Find where the given text appears and provide that cell's center as (X, Y) coordinate. 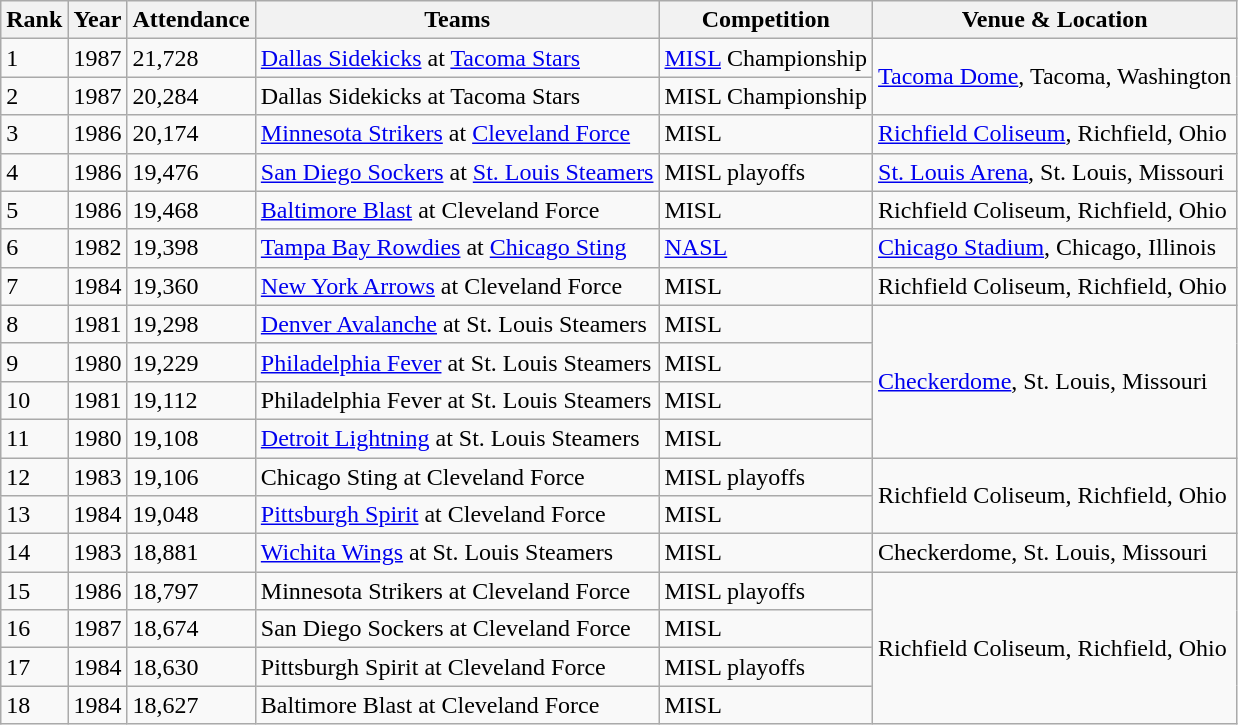
6 (34, 248)
11 (34, 438)
Competition (766, 20)
13 (34, 515)
15 (34, 591)
19,476 (191, 172)
5 (34, 210)
NASL (766, 248)
18,881 (191, 553)
1982 (98, 248)
12 (34, 477)
Denver Avalanche at St. Louis Steamers (457, 324)
21,728 (191, 58)
19,398 (191, 248)
Chicago Sting at Cleveland Force (457, 477)
7 (34, 286)
18,674 (191, 629)
Wichita Wings at St. Louis Steamers (457, 553)
19,106 (191, 477)
14 (34, 553)
19,048 (191, 515)
19,360 (191, 286)
Rank (34, 20)
Tampa Bay Rowdies at Chicago Sting (457, 248)
St. Louis Arena, St. Louis, Missouri (1055, 172)
Venue & Location (1055, 20)
San Diego Sockers at Cleveland Force (457, 629)
17 (34, 667)
New York Arrows at Cleveland Force (457, 286)
19,298 (191, 324)
9 (34, 362)
Chicago Stadium, Chicago, Illinois (1055, 248)
16 (34, 629)
San Diego Sockers at St. Louis Steamers (457, 172)
Detroit Lightning at St. Louis Steamers (457, 438)
18,797 (191, 591)
2 (34, 96)
Year (98, 20)
20,174 (191, 134)
1 (34, 58)
19,229 (191, 362)
18,630 (191, 667)
3 (34, 134)
19,112 (191, 400)
Attendance (191, 20)
19,108 (191, 438)
18,627 (191, 705)
10 (34, 400)
4 (34, 172)
19,468 (191, 210)
20,284 (191, 96)
8 (34, 324)
Teams (457, 20)
18 (34, 705)
Tacoma Dome, Tacoma, Washington (1055, 77)
